Locate the cell with the specified text and output its (x, y) center coordinate. 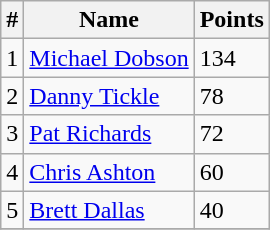
134 (232, 58)
Brett Dallas (109, 210)
72 (232, 134)
Name (109, 20)
3 (12, 134)
1 (12, 58)
40 (232, 210)
Pat Richards (109, 134)
78 (232, 96)
Points (232, 20)
Chris Ashton (109, 172)
# (12, 20)
Danny Tickle (109, 96)
5 (12, 210)
Michael Dobson (109, 58)
4 (12, 172)
2 (12, 96)
60 (232, 172)
